From the cell containing the given text, extract its center point as [X, Y] coordinate. 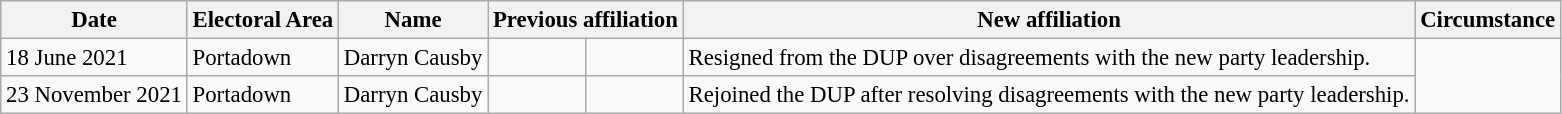
Electoral Area [262, 20]
Name [412, 20]
Date [94, 20]
Circumstance [1488, 20]
Rejoined the DUP after resolving disagreements with the new party leadership. [1049, 95]
Previous affiliation [586, 20]
Resigned from the DUP over disagreements with the new party leadership. [1049, 58]
18 June 2021 [94, 58]
23 November 2021 [94, 95]
New affiliation [1049, 20]
